Detect which cell encompasses the target text, then output its (X, Y) center coordinate. 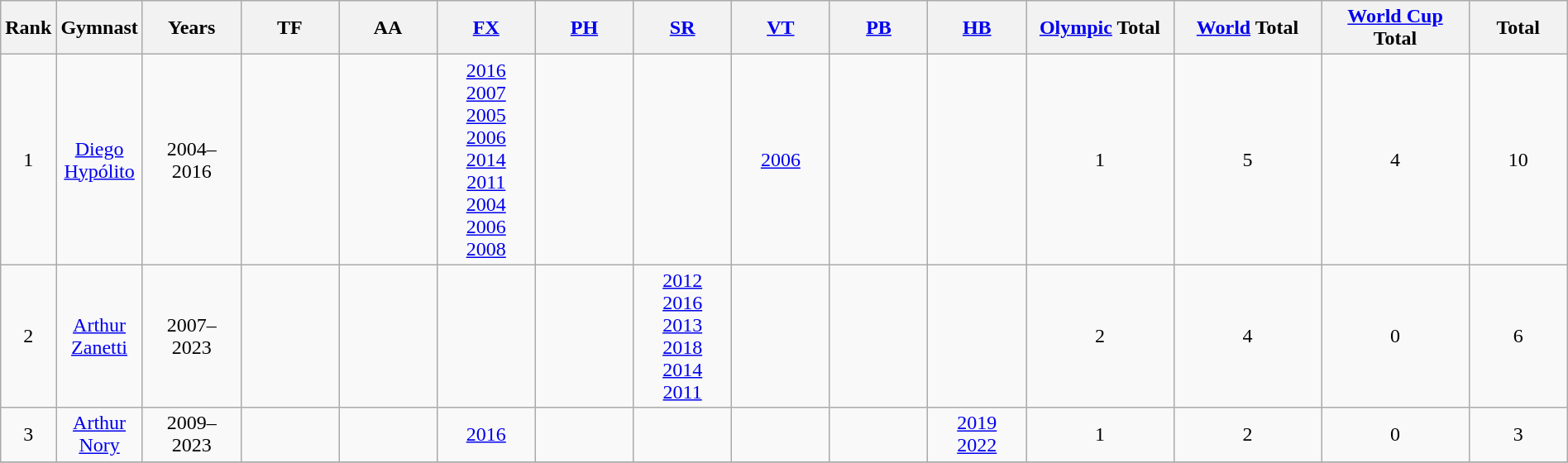
PH (584, 28)
VT (781, 28)
2012 2016 2013 2018 2014 2011 (683, 336)
Arthur Zanetti (99, 336)
SR (683, 28)
AA (389, 28)
World Total (1247, 28)
PB (878, 28)
2016 2007 2005 2006 2014 2011 2004 2006 2008 (486, 160)
Total (1518, 28)
Years (192, 28)
2004–2016 (192, 160)
Gymnast (99, 28)
2006 (781, 160)
Arthur Nory (99, 435)
Rank (28, 28)
2009–2023 (192, 435)
FX (486, 28)
World Cup Total (1396, 28)
Olympic Total (1100, 28)
10 (1518, 160)
6 (1518, 336)
2016 (486, 435)
TF (289, 28)
2019 2022 (978, 435)
5 (1247, 160)
HB (978, 28)
Diego Hypólito (99, 160)
2007–2023 (192, 336)
